From the cell containing the given text, extract its center point as [X, Y] coordinate. 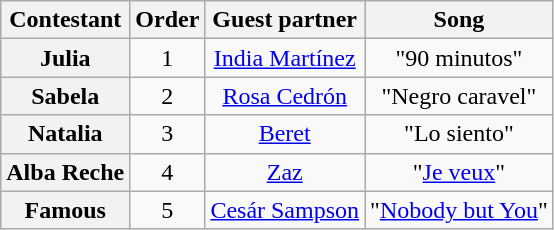
"Je veux" [460, 172]
Order [168, 20]
3 [168, 134]
4 [168, 172]
Guest partner [285, 20]
Famous [66, 210]
"90 minutos" [460, 58]
Natalia [66, 134]
Rosa Cedrón [285, 96]
"Lo siento" [460, 134]
Beret [285, 134]
Julia [66, 58]
1 [168, 58]
Zaz [285, 172]
"Negro caravel" [460, 96]
Cesár Sampson [285, 210]
5 [168, 210]
Contestant [66, 20]
2 [168, 96]
"Nobody but You" [460, 210]
Song [460, 20]
India Martínez [285, 58]
Sabela [66, 96]
Alba Reche [66, 172]
